Scan for the cell matching the given text and deliver its (X, Y) coordinate at center. 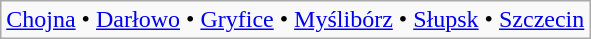
Chojna • Darłowo • Gryfice • Myślibórz • Słupsk • Szczecin (296, 20)
